Determine the [X, Y] coordinate at the center of the cell enclosing the given text.  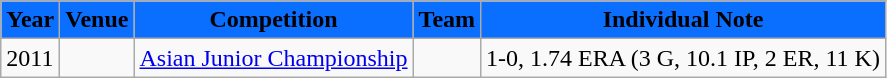
Team [447, 20]
2011 [30, 58]
Competition [274, 20]
1-0, 1.74 ERA (3 G, 10.1 IP, 2 ER, 11 K) [684, 58]
Venue [97, 20]
Asian Junior Championship [274, 58]
Year [30, 20]
Individual Note [684, 20]
